Capture the cell that displays the provided text and extract its (x, y) central coordinate. 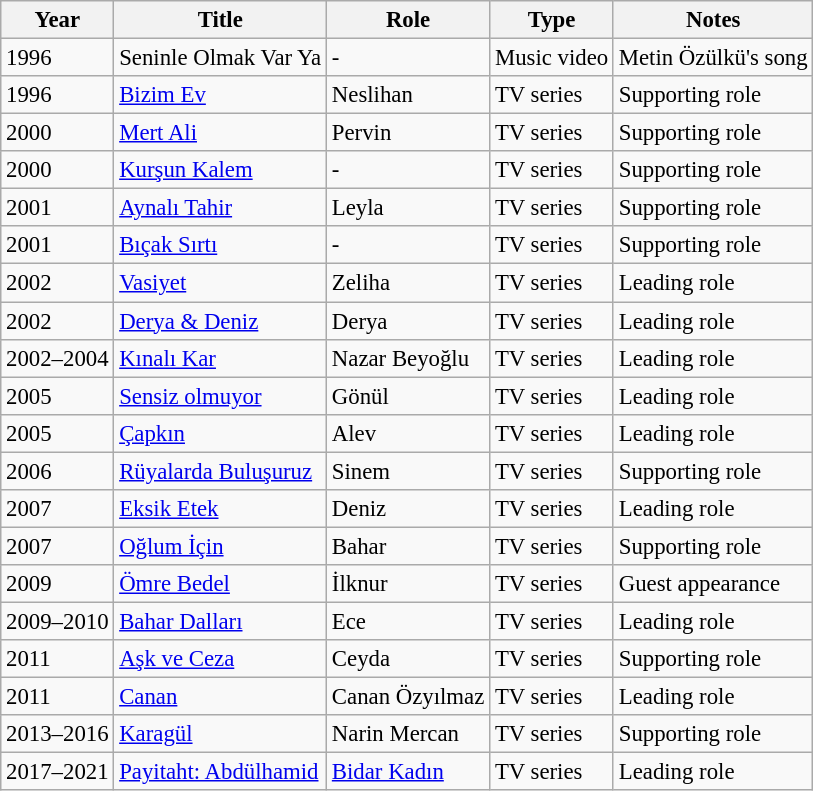
Vasiyet (220, 283)
Alev (408, 433)
Bizim Ev (220, 95)
Guest appearance (712, 584)
Deniz (408, 509)
Rüyalarda Buluşuruz (220, 471)
Derya (408, 321)
Bıçak Sırtı (220, 245)
Ceyda (408, 659)
Sinem (408, 471)
Leyla (408, 208)
Canan Özyılmaz (408, 697)
Eksik Etek (220, 509)
Kınalı Kar (220, 358)
2013–2016 (58, 734)
Narin Mercan (408, 734)
Canan (220, 697)
İlknur (408, 584)
2002–2004 (58, 358)
Metin Özülkü's song (712, 58)
Ömre Bedel (220, 584)
Gönül (408, 396)
Neslihan (408, 95)
Bahar (408, 546)
2017–2021 (58, 772)
Bidar Kadın (408, 772)
Ece (408, 621)
Pervin (408, 133)
Bahar Dalları (220, 621)
Kurşun Kalem (220, 170)
2009–2010 (58, 621)
Music video (552, 58)
Zeliha (408, 283)
Derya & Deniz (220, 321)
Payitaht: Abdülhamid (220, 772)
Title (220, 20)
Aşk ve Ceza (220, 659)
Çapkın (220, 433)
Role (408, 20)
Mert Ali (220, 133)
Karagül (220, 734)
Type (552, 20)
Year (58, 20)
2006 (58, 471)
Oğlum İçin (220, 546)
Nazar Beyoğlu (408, 358)
Sensiz olmuyor (220, 396)
Seninle Olmak Var Ya (220, 58)
2009 (58, 584)
Notes (712, 20)
Aynalı Tahir (220, 208)
